Output the (X, Y) coordinate of the center of the cell containing the given text.  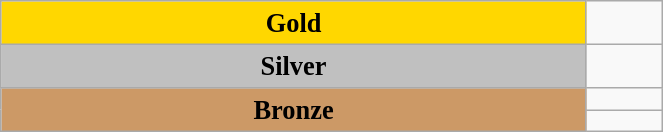
Silver (294, 66)
Gold (294, 22)
Bronze (294, 109)
